Determine the [X, Y] coordinate at the center of the cell enclosing the given text.  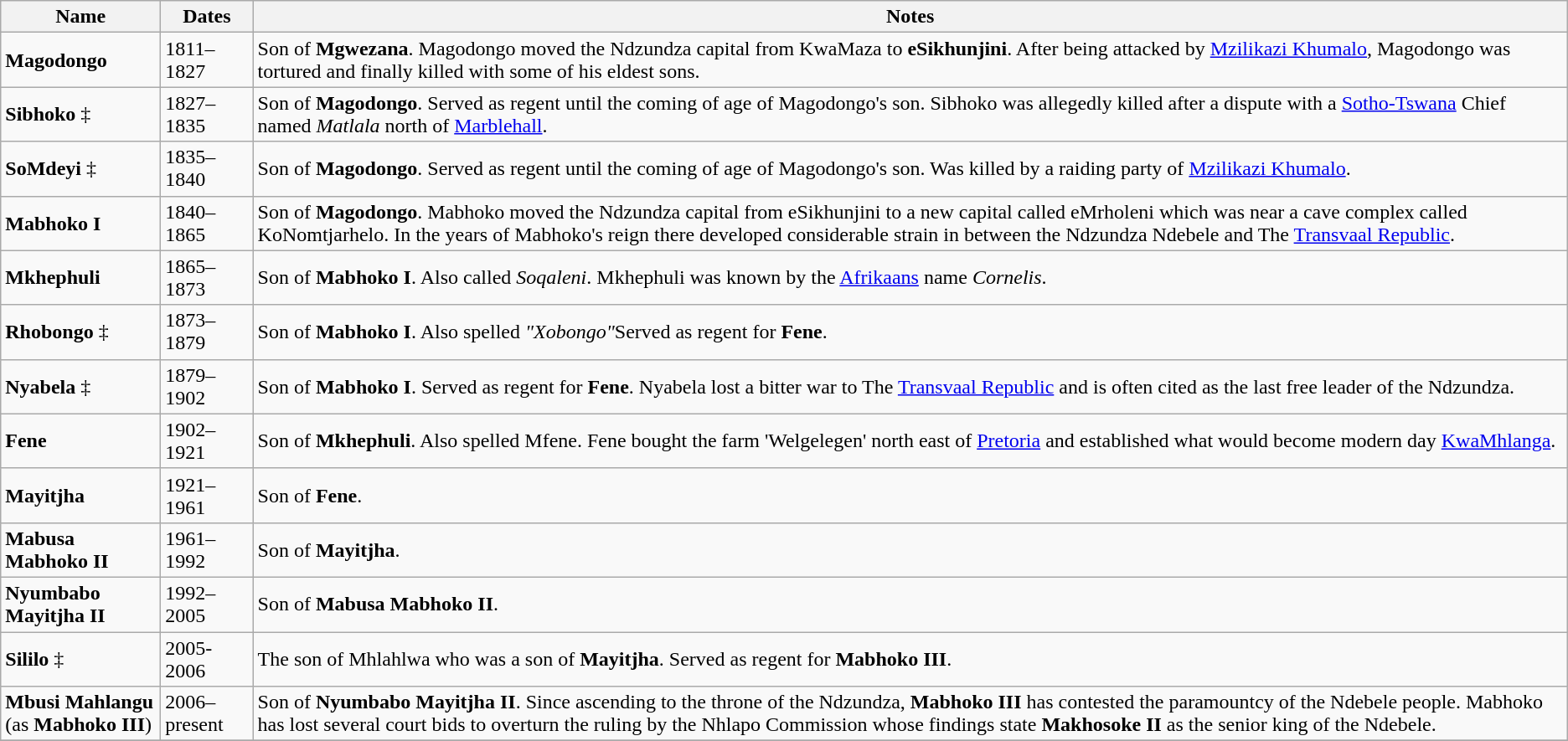
Mayitjha [80, 496]
Sibhoko ‡ [80, 114]
1873–1879 [207, 332]
The son of Mhlahlwa who was a son of Mayitjha. Served as regent for Mabhoko III. [910, 658]
SoMdeyi ‡ [80, 169]
2006–present [207, 713]
1961–1992 [207, 549]
Nyabela ‡ [80, 387]
Mbusi Mahlangu(as Mabhoko III) [80, 713]
1902–1921 [207, 440]
Notes [910, 17]
1879–1902 [207, 387]
Sililo ‡ [80, 658]
Mabhoko I [80, 223]
Name [80, 17]
2005-2006 [207, 658]
1835–1840 [207, 169]
1840–1865 [207, 223]
Nyumbabo Mayitjha II [80, 605]
Son of Mabhoko I. Also called Soqaleni. Mkhephuli was known by the Afrikaans name Cornelis. [910, 278]
Mkhephuli [80, 278]
1827–1835 [207, 114]
1811–1827 [207, 60]
1865–1873 [207, 278]
Dates [207, 17]
Son of Fene. [910, 496]
Rhobongo ‡ [80, 332]
Son of Mabusa Mabhoko II. [910, 605]
Magodongo [80, 60]
1992–2005 [207, 605]
1921–1961 [207, 496]
Son of Mabhoko I. Also spelled "Xobongo"Served as regent for Fene. [910, 332]
Son of Mayitjha. [910, 549]
Son of Magodongo. Served as regent until the coming of age of Magodongo's son. Was killed by a raiding party of Mzilikazi Khumalo. [910, 169]
Fene [80, 440]
Mabusa Mabhoko II [80, 549]
